Search for the cell housing the specified text and yield its [X, Y] center coordinate. 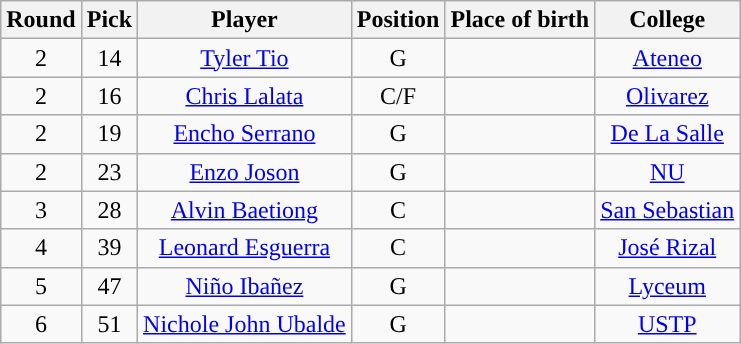
USTP [668, 324]
College [668, 20]
14 [109, 58]
Lyceum [668, 286]
De La Salle [668, 134]
NU [668, 172]
Nichole John Ubalde [245, 324]
Chris Lalata [245, 96]
C/F [398, 96]
Niño Ibañez [245, 286]
47 [109, 286]
23 [109, 172]
Olivarez [668, 96]
Enzo Joson [245, 172]
6 [41, 324]
19 [109, 134]
39 [109, 248]
Place of birth [520, 20]
Alvin Baetiong [245, 210]
28 [109, 210]
Player [245, 20]
16 [109, 96]
Position [398, 20]
5 [41, 286]
José Rizal [668, 248]
4 [41, 248]
San Sebastian [668, 210]
Leonard Esguerra [245, 248]
Round [41, 20]
3 [41, 210]
Pick [109, 20]
Tyler Tio [245, 58]
Encho Serrano [245, 134]
Ateneo [668, 58]
51 [109, 324]
